Find where the given text appears and provide that cell's center as (X, Y) coordinate. 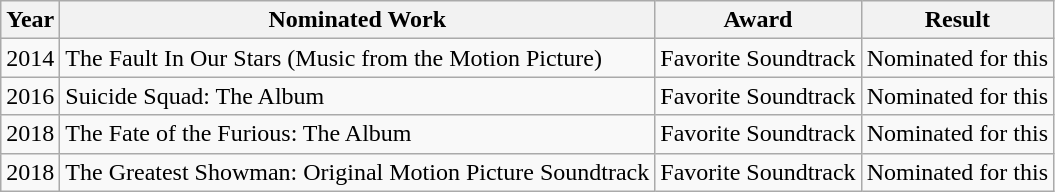
Result (957, 20)
Award (758, 20)
Suicide Squad: The Album (358, 96)
2016 (30, 96)
The Fate of the Furious: The Album (358, 134)
The Greatest Showman: Original Motion Picture Soundtrack (358, 172)
2014 (30, 58)
Nominated Work (358, 20)
The Fault In Our Stars (Music from the Motion Picture) (358, 58)
Year (30, 20)
